From the cell containing the given text, extract its center point as [X, Y] coordinate. 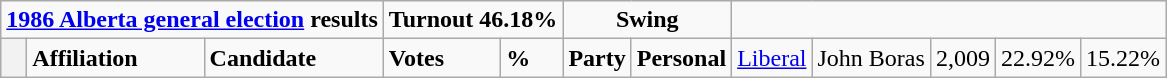
Liberal [772, 58]
Votes [442, 58]
Party [597, 58]
John Boras [871, 58]
Affiliation [116, 58]
% [532, 58]
2,009 [962, 58]
Candidate [294, 58]
22.92% [1038, 58]
Personal [681, 58]
Turnout 46.18% [473, 20]
15.22% [1124, 58]
1986 Alberta general election results [192, 20]
Swing [648, 20]
